Provide the [X, Y] coordinate of the cell's center where the given text is located.  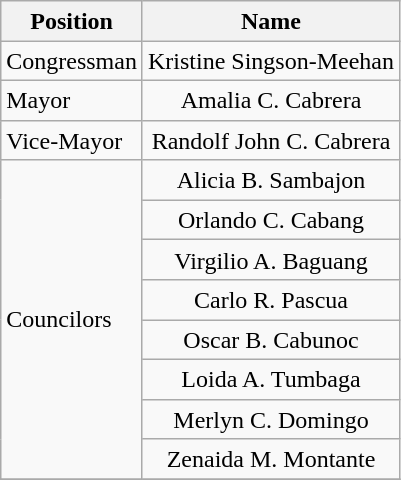
Amalia C. Cabrera [270, 100]
Alicia B. Sambajon [270, 180]
Councilors [72, 320]
Virgilio A. Baguang [270, 260]
Orlando C. Cabang [270, 220]
Vice-Mayor [72, 140]
Zenaida M. Montante [270, 459]
Merlyn C. Domingo [270, 419]
Oscar B. Cabunoc [270, 340]
Carlo R. Pascua [270, 300]
Kristine Singson-Meehan [270, 61]
Randolf John C. Cabrera [270, 140]
Congressman [72, 61]
Mayor [72, 100]
Name [270, 21]
Loida A. Tumbaga [270, 379]
Position [72, 21]
